For the text-containing cell, return its midpoint in (X, Y) coordinate format. 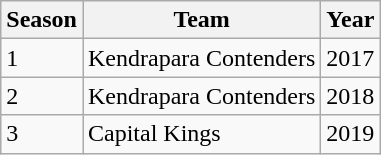
3 (42, 134)
Season (42, 20)
2 (42, 96)
2019 (350, 134)
2017 (350, 58)
1 (42, 58)
Year (350, 20)
Team (201, 20)
Capital Kings (201, 134)
2018 (350, 96)
